Capture the cell that displays the provided text and extract its (x, y) central coordinate. 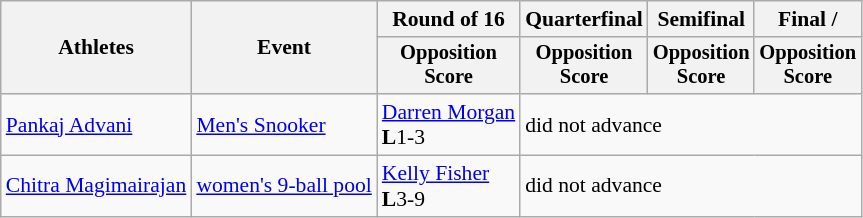
Quarterfinal (584, 19)
Pankaj Advani (96, 124)
Darren MorganL1-3 (448, 124)
Kelly FisherL3-9 (448, 186)
Round of 16 (448, 19)
Semifinal (702, 19)
Event (284, 48)
Chitra Magimairajan (96, 186)
women's 9-ball pool (284, 186)
Athletes (96, 48)
Men's Snooker (284, 124)
Final / (808, 19)
